Search for the cell housing the specified text and yield its (X, Y) center coordinate. 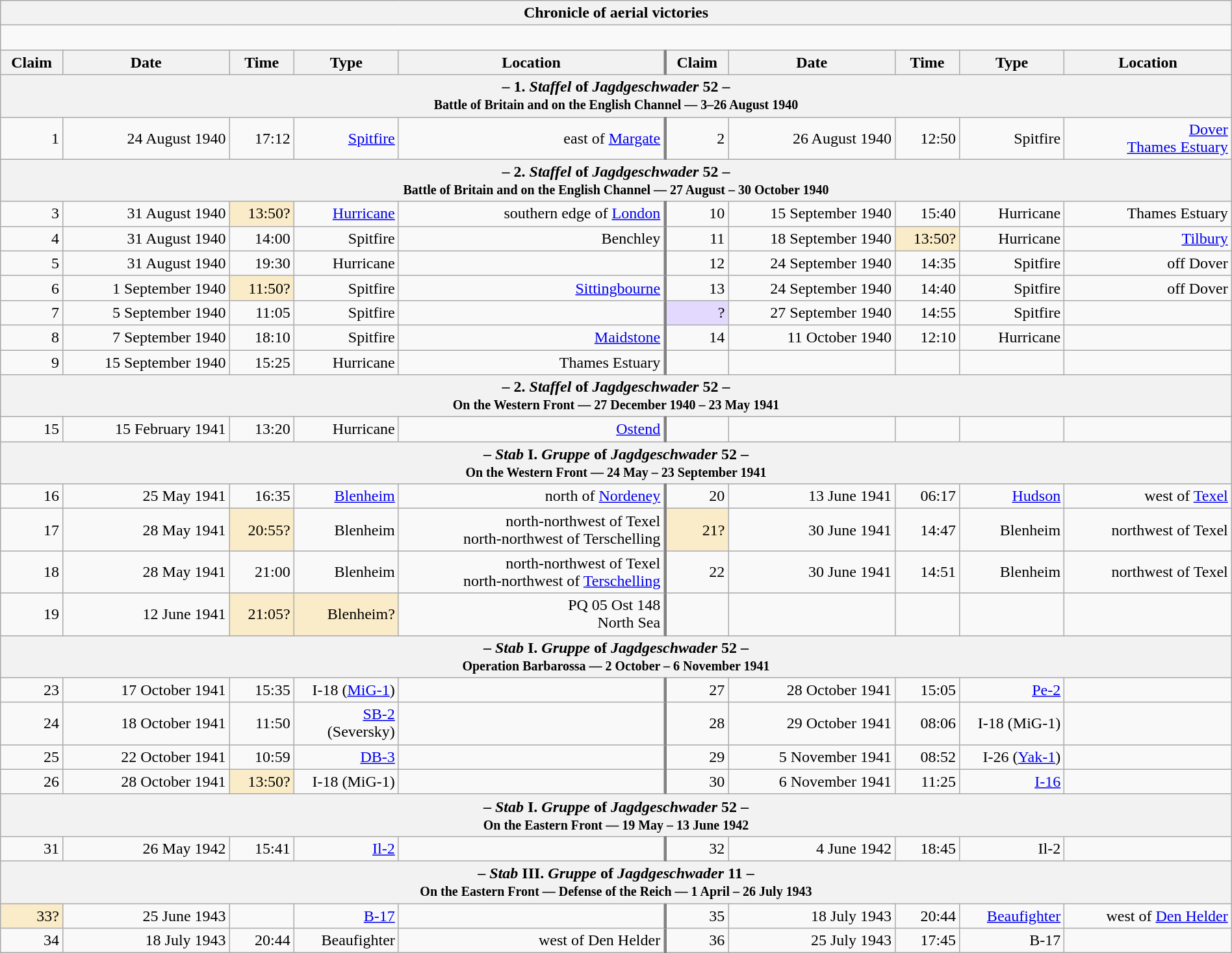
Chronicle of aerial victories (616, 13)
18 September 1940 (812, 238)
21:00 (261, 572)
14:51 (927, 572)
32 (697, 848)
11:05 (261, 312)
16 (32, 496)
20 (697, 496)
23 (32, 690)
11:50 (261, 724)
5 September 1940 (146, 312)
10 (697, 214)
1 September 1940 (146, 288)
15:41 (261, 848)
29 (697, 757)
Hudson (1012, 496)
18:10 (261, 337)
Maidstone (532, 337)
Pe-2 (1012, 690)
14:35 (927, 263)
Ostend (532, 429)
18 (32, 572)
12 June 1941 (146, 615)
35 (697, 915)
21? (697, 530)
15:25 (261, 362)
4 (32, 238)
29 October 1941 (812, 724)
12:10 (927, 337)
11:50? (261, 288)
6 November 1941 (812, 781)
– 2. Staffel of Jagdgeschwader 52 –On the Western Front — 27 December 1940 – 23 May 1941 (616, 396)
08:52 (927, 757)
Tilbury (1148, 238)
06:17 (927, 496)
8 (32, 337)
15:05 (927, 690)
3 (32, 214)
west of Texel (1148, 496)
17:45 (927, 941)
12 (697, 263)
20:55? (261, 530)
14:00 (261, 238)
17 October 1941 (146, 690)
34 (32, 941)
– Stab I. Gruppe of Jagdgeschwader 52 –On the Western Front — 24 May – 23 September 1941 (616, 463)
– Stab I. Gruppe of Jagdgeschwader 52 –Operation Barbarossa — 2 October – 6 November 1941 (616, 656)
– 1. Staffel of Jagdgeschwader 52 –Battle of Britain and on the English Channel — 3–26 August 1940 (616, 96)
21:05? (261, 615)
14:40 (927, 288)
5 (32, 263)
22 (697, 572)
17:12 (261, 138)
9 (32, 362)
26 (32, 781)
14:55 (927, 312)
Benchley (532, 238)
Blenheim? (346, 615)
11:25 (927, 781)
14:47 (927, 530)
1 (32, 138)
13 June 1941 (812, 496)
31 (32, 848)
25 (32, 757)
25 May 1941 (146, 496)
15 February 1941 (146, 429)
east of Margate (532, 138)
DoverThames Estuary (1148, 138)
18 October 1941 (146, 724)
2 (697, 138)
Sittingbourne (532, 288)
19:30 (261, 263)
25 June 1943 (146, 915)
5 November 1941 (812, 757)
27 September 1940 (812, 312)
11 (697, 238)
19 (32, 615)
13 (697, 288)
north of Nordeney (532, 496)
17 (32, 530)
7 September 1940 (146, 337)
southern edge of London (532, 214)
22 October 1941 (146, 757)
15 (32, 429)
– Stab I. Gruppe of Jagdgeschwader 52 –On the Eastern Front — 19 May – 13 June 1942 (616, 815)
PQ 05 Ost 148North Sea (532, 615)
11 October 1940 (812, 337)
08:06 (927, 724)
24 August 1940 (146, 138)
7 (32, 312)
10:59 (261, 757)
25 July 1943 (812, 941)
18:45 (927, 848)
30 (697, 781)
SB-2 (Seversky) (346, 724)
4 June 1942 (812, 848)
26 May 1942 (146, 848)
6 (32, 288)
28 (697, 724)
12:50 (927, 138)
I-26 (Yak-1) (1012, 757)
? (697, 312)
DB-3 (346, 757)
14 (697, 337)
15:35 (261, 690)
16:35 (261, 496)
13:20 (261, 429)
15:40 (927, 214)
36 (697, 941)
27 (697, 690)
24 (32, 724)
26 August 1940 (812, 138)
– Stab III. Gruppe of Jagdgeschwader 11 –On the Eastern Front — Defense of the Reich — 1 April – 26 July 1943 (616, 882)
33? (32, 915)
– 2. Staffel of Jagdgeschwader 52 –Battle of Britain and on the English Channel — 27 August – 30 October 1940 (616, 181)
I-16 (1012, 781)
